Return the [X, Y] coordinate for the center point of the cell that contains the specified text.  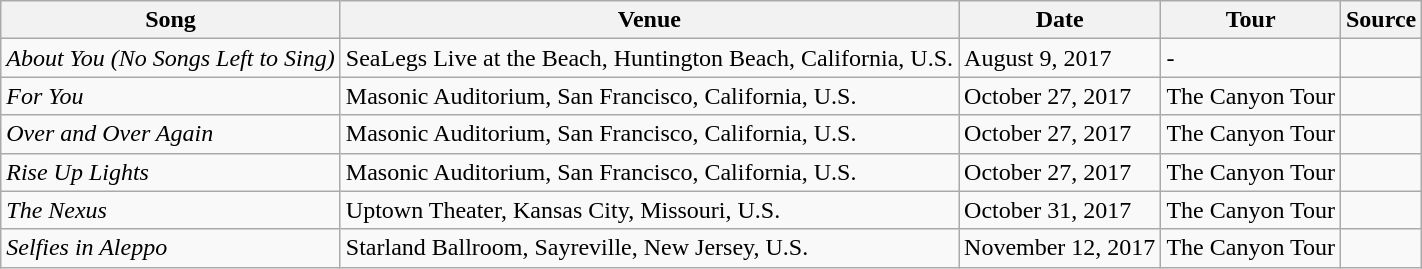
- [1251, 58]
August 9, 2017 [1060, 58]
Date [1060, 20]
For You [171, 96]
About You (No Songs Left to Sing) [171, 58]
Tour [1251, 20]
SeaLegs Live at the Beach, Huntington Beach, California, U.S. [649, 58]
October 31, 2017 [1060, 210]
Over and Over Again [171, 134]
Source [1380, 20]
Uptown Theater, Kansas City, Missouri, U.S. [649, 210]
Song [171, 20]
Starland Ballroom, Sayreville, New Jersey, U.S. [649, 248]
The Nexus [171, 210]
Selfies in Aleppo [171, 248]
November 12, 2017 [1060, 248]
Venue [649, 20]
Rise Up Lights [171, 172]
